From the cell containing the given text, extract its center point as (x, y) coordinate. 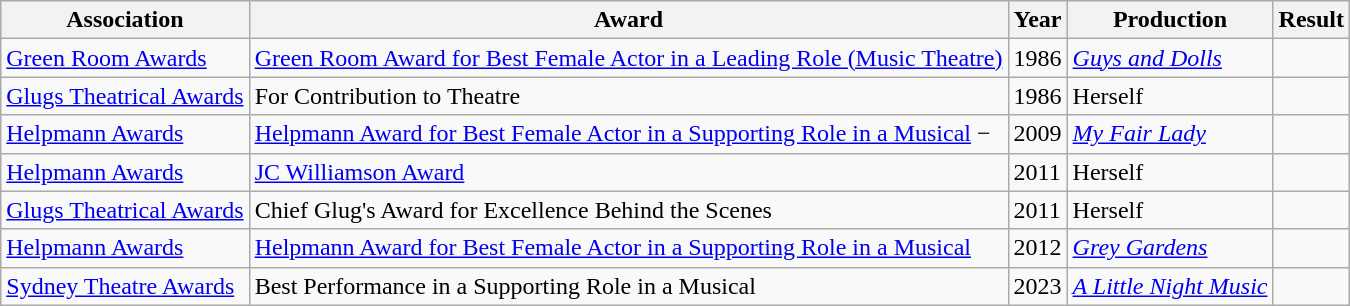
Green Room Awards (125, 58)
2009 (1038, 134)
Helpmann Award for Best Female Actor in a Supporting Role in a Musical (628, 248)
Sydney Theatre Awards (125, 286)
Chief Glug's Award for Excellence Behind the Scenes (628, 210)
2023 (1038, 286)
Guys and Dolls (1170, 58)
Result (1311, 20)
Green Room Award for Best Female Actor in a Leading Role (Music Theatre) (628, 58)
Best Performance in a Supporting Role in a Musical (628, 286)
Award (628, 20)
Production (1170, 20)
A Little Night Music (1170, 286)
Association (125, 20)
JC Williamson Award (628, 172)
For Contribution to Theatre (628, 96)
Helpmann Award for Best Female Actor in a Supporting Role in a Musical − (628, 134)
Year (1038, 20)
Grey Gardens (1170, 248)
My Fair Lady (1170, 134)
2012 (1038, 248)
